Provide the (x, y) coordinate of the cell's center where the given text is located.  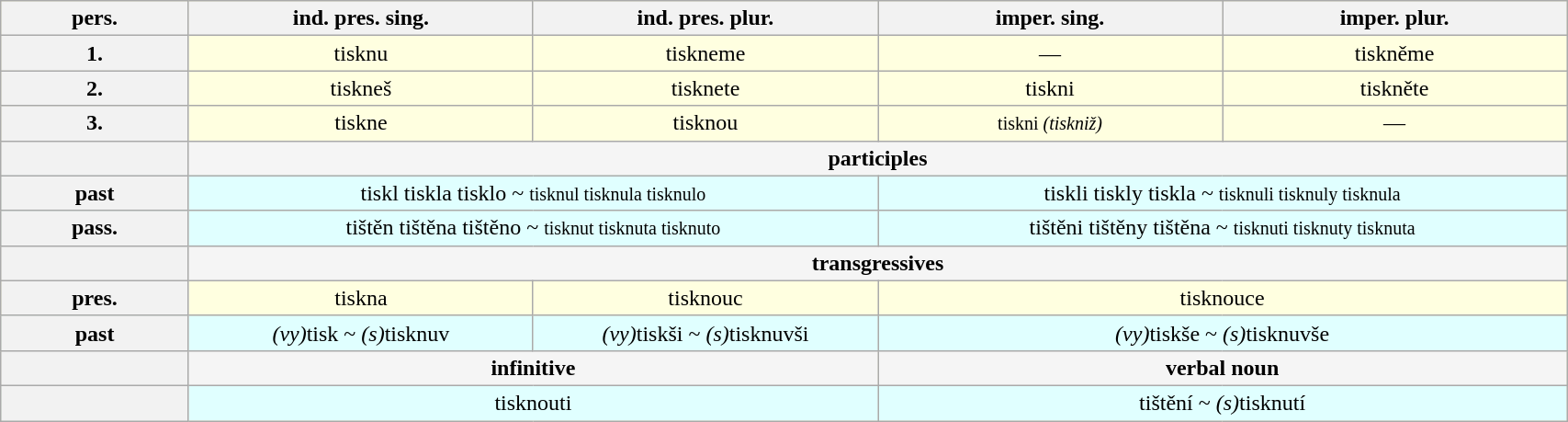
tisknouti (533, 403)
tisknete (705, 88)
pass. (96, 228)
2. (96, 88)
pers. (96, 18)
participles (877, 158)
verbal noun (1223, 368)
tiskli tiskly tiskla ~ tisknuli tisknuly tisknula (1223, 193)
tisknouce (1223, 298)
tiskněte (1394, 88)
(vy)tiskše ~ (s)tisknuvše (1223, 333)
ind. pres. sing. (360, 18)
tisknu (360, 53)
tiskni (tiskniž) (1051, 123)
tiskneme (705, 53)
ind. pres. plur. (705, 18)
transgressives (877, 263)
(vy)tisk ~ (s)tisknuv (360, 333)
tisknouc (705, 298)
1. (96, 53)
3. (96, 123)
imper. plur. (1394, 18)
imper. sing. (1051, 18)
tiskněme (1394, 53)
tiskneš (360, 88)
(vy)tiskši ~ (s)tisknuvši (705, 333)
tištění ~ (s)tisknutí (1223, 403)
tisknou (705, 123)
tiskl tiskla tisklo ~ tisknul tisknula tisknulo (533, 193)
tištěn tištěna tištěno ~ tisknut tisknuta tisknuto (533, 228)
tiskne (360, 123)
infinitive (533, 368)
pres. (96, 298)
tiskni (1051, 88)
tištěni tištěny tištěna ~ tisknuti tisknuty tisknuta (1223, 228)
tiskna (360, 298)
